Find where the given text appears and provide that cell's center as (x, y) coordinate. 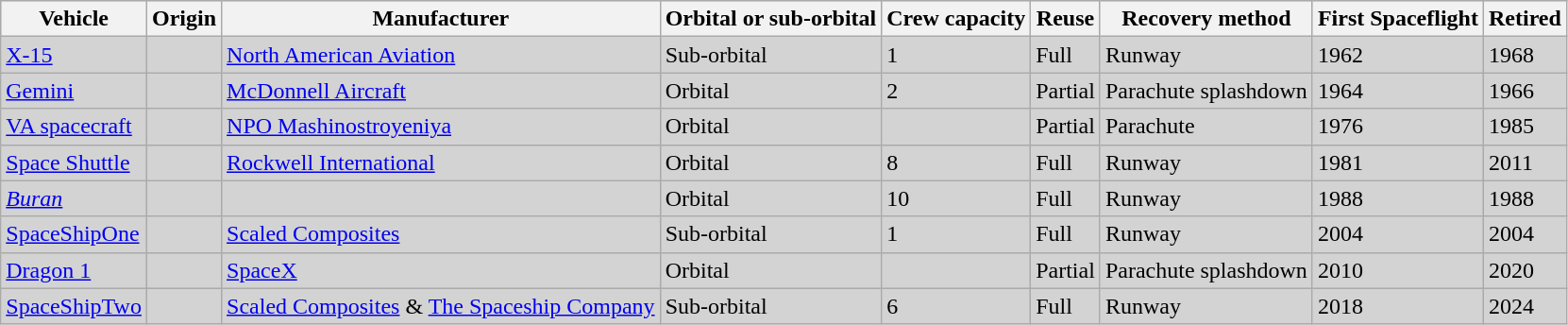
2024 (1525, 306)
Scaled Composites & The Spaceship Company (442, 306)
1966 (1525, 91)
2010 (1397, 270)
6 (956, 306)
Rockwell International (442, 162)
SpaceShipOne (74, 234)
2011 (1525, 162)
1962 (1397, 55)
SpaceX (442, 270)
Retired (1525, 19)
Scaled Composites (442, 234)
1968 (1525, 55)
VA spacecraft (74, 127)
Manufacturer (442, 19)
1985 (1525, 127)
Parachute (1206, 127)
Dragon 1 (74, 270)
Space Shuttle (74, 162)
1976 (1397, 127)
1964 (1397, 91)
2018 (1397, 306)
Buran (74, 198)
X-15 (74, 55)
Vehicle (74, 19)
8 (956, 162)
2 (956, 91)
Origin (183, 19)
SpaceShipTwo (74, 306)
1981 (1397, 162)
North American Aviation (442, 55)
Reuse (1066, 19)
10 (956, 198)
Orbital or sub-orbital (770, 19)
2020 (1525, 270)
NPO Mashinostroyeniya (442, 127)
Recovery method (1206, 19)
McDonnell Aircraft (442, 91)
Crew capacity (956, 19)
Gemini (74, 91)
First Spaceflight (1397, 19)
